Determine the (x, y) coordinate at the center of the cell enclosing the given text.  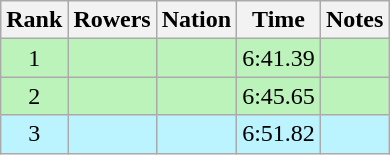
3 (34, 134)
1 (34, 58)
2 (34, 96)
6:45.65 (279, 96)
Time (279, 20)
Rowers (112, 20)
Nation (196, 20)
Rank (34, 20)
6:51.82 (279, 134)
Notes (354, 20)
6:41.39 (279, 58)
